Pinpoint the cell where the given text exists, returning its (x, y) midpoint coordinate. 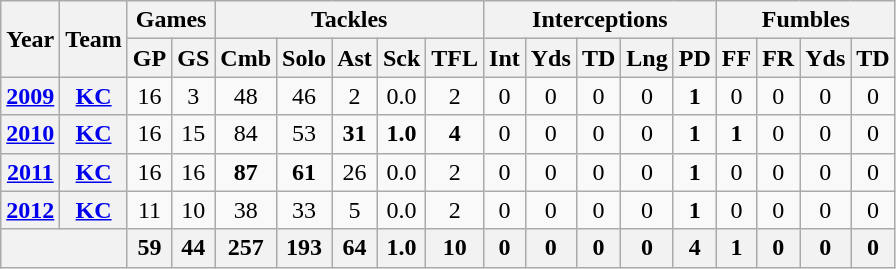
193 (304, 248)
61 (304, 172)
84 (246, 134)
Games (170, 20)
15 (194, 134)
Lng (647, 58)
FF (736, 58)
38 (246, 210)
PD (694, 58)
5 (355, 210)
3 (194, 96)
87 (246, 172)
2010 (30, 134)
44 (194, 248)
TFL (455, 58)
64 (355, 248)
Ast (355, 58)
31 (355, 134)
53 (304, 134)
11 (149, 210)
Cmb (246, 58)
2009 (30, 96)
2011 (30, 172)
Fumbles (806, 20)
Solo (304, 58)
GS (194, 58)
2012 (30, 210)
Sck (401, 58)
Interceptions (600, 20)
26 (355, 172)
33 (304, 210)
GP (149, 58)
59 (149, 248)
257 (246, 248)
48 (246, 96)
Team (94, 39)
Tackles (350, 20)
Year (30, 39)
Int (505, 58)
FR (778, 58)
46 (304, 96)
